Capture the cell that displays the provided text and extract its (x, y) central coordinate. 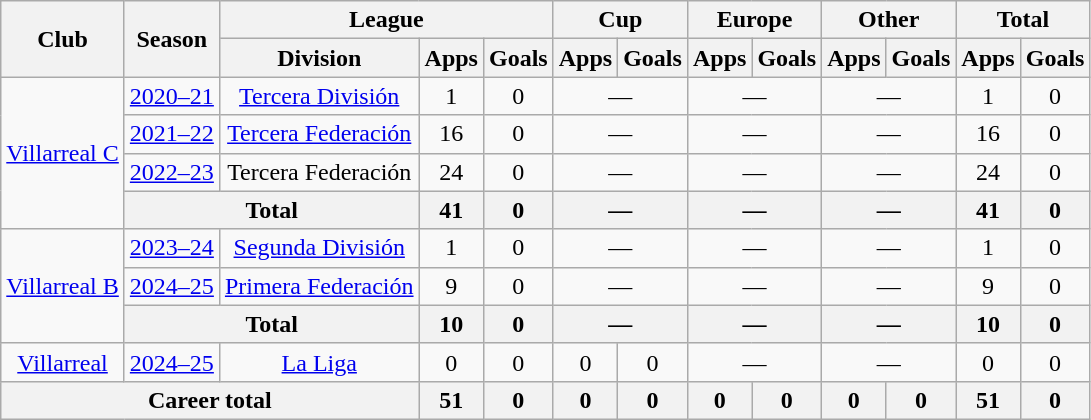
Villarreal B (63, 286)
Season (172, 39)
Division (319, 58)
Europe (754, 20)
Primera Federación (319, 286)
2020–21 (172, 96)
2021–22 (172, 134)
Tercera División (319, 96)
Club (63, 39)
La Liga (319, 362)
2022–23 (172, 172)
League (386, 20)
Cup (620, 20)
Villarreal (63, 362)
Career total (210, 400)
2023–24 (172, 248)
Other (889, 20)
Segunda División (319, 248)
Villarreal C (63, 153)
